Search for the cell housing the specified text and yield its (X, Y) center coordinate. 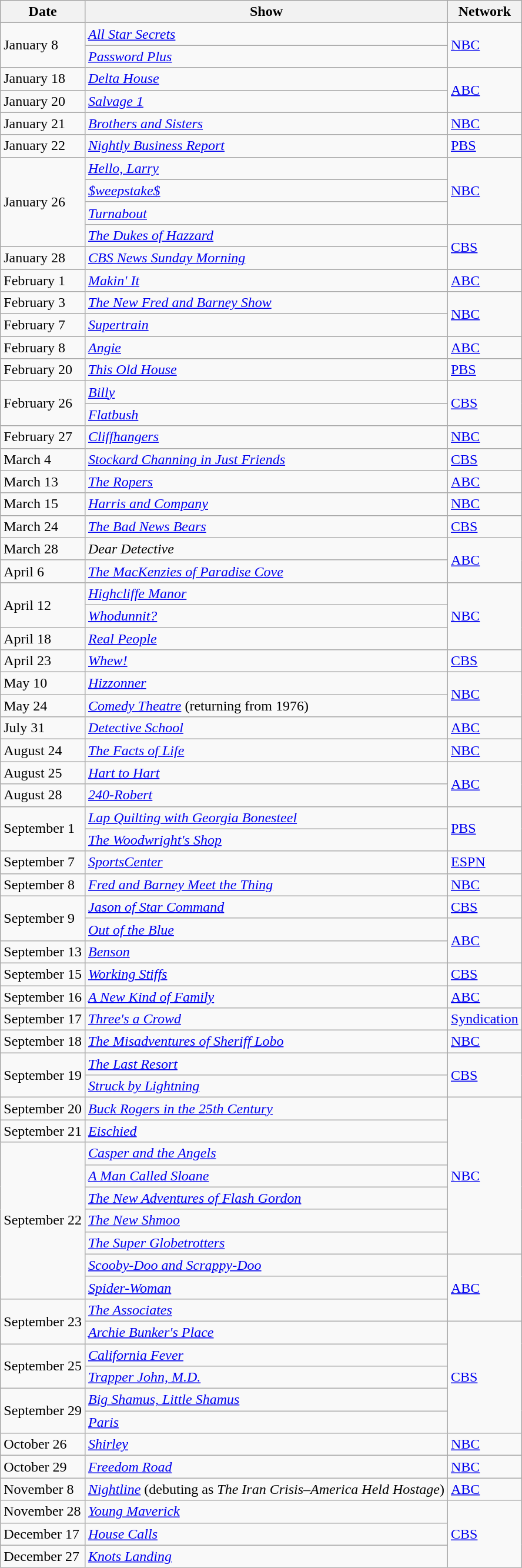
The Super Globetrotters (266, 1243)
April 12 (43, 605)
Freedom Road (266, 1467)
January 21 (43, 124)
Fred and Barney Meet the Thing (266, 885)
Trapper John, M.D. (266, 1377)
Syndication (484, 1019)
Hart to Hart (266, 773)
The Bad News Bears (266, 526)
April 18 (43, 638)
September 7 (43, 862)
September 23 (43, 1321)
September 20 (43, 1109)
SportsCenter (266, 862)
CBS News Sunday Morning (266, 258)
Angie (266, 348)
March 28 (43, 549)
ESPN (484, 862)
Struck by Lightning (266, 1086)
September 8 (43, 885)
The Woodwright's Shop (266, 840)
Whodunnit? (266, 616)
Big Shamus, Little Shamus (266, 1400)
Eischied (266, 1131)
Flatbush (266, 415)
Detective School (266, 728)
May 10 (43, 683)
Salvage 1 (266, 101)
March 13 (43, 482)
A New Kind of Family (266, 997)
August 25 (43, 773)
September 19 (43, 1075)
Hizzonner (266, 683)
Dear Detective (266, 549)
Buck Rogers in the 25th Century (266, 1109)
House Calls (266, 1534)
The New Adventures of Flash Gordon (266, 1198)
January 20 (43, 101)
The Associates (266, 1310)
Brothers and Sisters (266, 124)
Real People (266, 638)
Casper and the Angels (266, 1153)
Working Stiffs (266, 974)
Highcliffe Manor (266, 593)
September 29 (43, 1411)
Paris (266, 1422)
September 1 (43, 829)
Shirley (266, 1444)
February 1 (43, 281)
Hello, Larry (266, 168)
Password Plus (266, 56)
Young Maverick (266, 1512)
$weepstake$ (266, 191)
Harris and Company (266, 504)
Delta House (266, 79)
February 27 (43, 437)
September 17 (43, 1019)
240-Robert (266, 795)
September 18 (43, 1042)
August 28 (43, 795)
February 20 (43, 370)
February 8 (43, 348)
Spider-Woman (266, 1287)
March 15 (43, 504)
December 27 (43, 1556)
Comedy Theatre (returning from 1976) (266, 706)
The Ropers (266, 482)
September 25 (43, 1366)
February 3 (43, 303)
Scooby-Doo and Scrappy-Doo (266, 1265)
September 13 (43, 952)
California Fever (266, 1355)
January 8 (43, 45)
Nightline (debuting as The Iran Crisis–America Held Hostage) (266, 1489)
The MacKenzies of Paradise Cove (266, 571)
March 4 (43, 459)
Show (266, 12)
The Facts of Life (266, 750)
Benson (266, 952)
This Old House (266, 370)
The Dukes of Hazzard (266, 235)
Lap Quilting with Georgia Bonesteel (266, 818)
July 31 (43, 728)
September 9 (43, 918)
August 24 (43, 750)
Whew! (266, 661)
The Misadventures of Sheriff Lobo (266, 1042)
January 28 (43, 258)
The Last Resort (266, 1064)
Makin' It (266, 281)
April 6 (43, 571)
April 23 (43, 661)
December 17 (43, 1534)
Jason of Star Command (266, 907)
Cliffhangers (266, 437)
Billy (266, 392)
The New Shmoo (266, 1220)
November 8 (43, 1489)
May 24 (43, 706)
All Star Secrets (266, 34)
Knots Landing (266, 1556)
Date (43, 12)
September 21 (43, 1131)
February 26 (43, 403)
A Man Called Sloane (266, 1176)
September 22 (43, 1220)
Stockard Channing in Just Friends (266, 459)
Nightly Business Report (266, 146)
January 18 (43, 79)
October 29 (43, 1467)
Network (484, 12)
March 24 (43, 526)
Out of the Blue (266, 929)
January 26 (43, 202)
September 16 (43, 997)
Supertrain (266, 325)
September 15 (43, 974)
January 22 (43, 146)
Archie Bunker's Place (266, 1332)
October 26 (43, 1444)
Three's a Crowd (266, 1019)
February 7 (43, 325)
The New Fred and Barney Show (266, 303)
November 28 (43, 1512)
Turnabout (266, 213)
